Return [X, Y] of the center of cell containing provided text 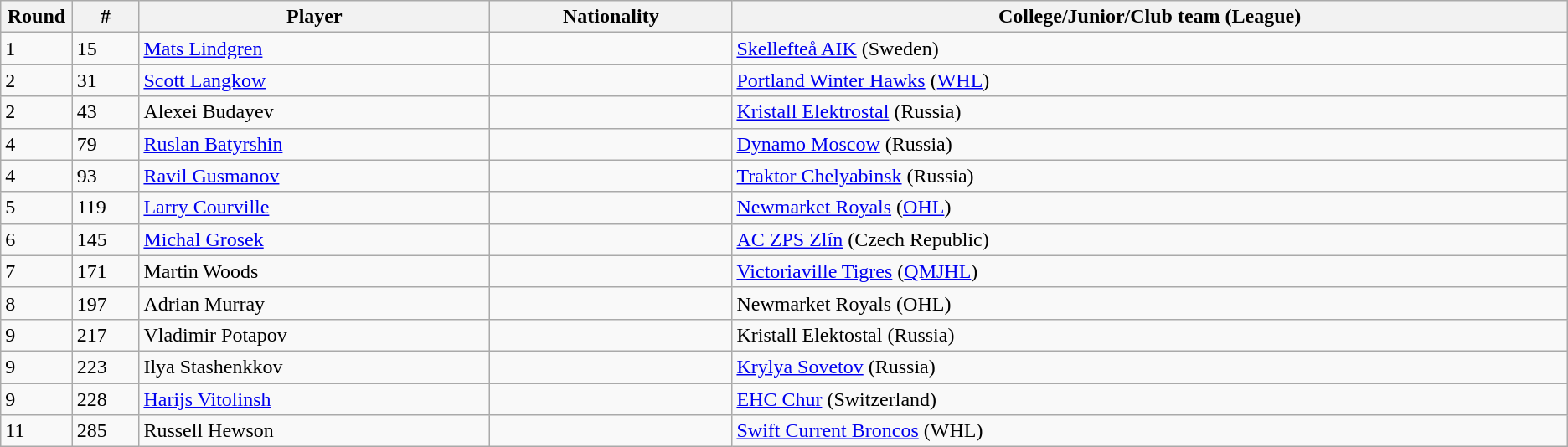
197 [106, 303]
Michal Grosek [315, 239]
6 [37, 239]
Russell Hewson [315, 431]
15 [106, 49]
Nationality [611, 17]
Dynamo Moscow (Russia) [1149, 144]
AC ZPS Zlín (Czech Republic) [1149, 239]
217 [106, 335]
31 [106, 80]
79 [106, 144]
1 [37, 49]
Kristall Elektrostal (Russia) [1149, 112]
Victoriaville Tigres (QMJHL) [1149, 271]
Ravil Gusmanov [315, 176]
Vladimir Potapov [315, 335]
Skellefteå AIK (Sweden) [1149, 49]
Round [37, 17]
Kristall Elektostal (Russia) [1149, 335]
285 [106, 431]
Martin Woods [315, 271]
Harijs Vitolinsh [315, 399]
145 [106, 239]
Adrian Murray [315, 303]
171 [106, 271]
Krylya Sovetov (Russia) [1149, 367]
Portland Winter Hawks (WHL) [1149, 80]
Mats Lindgren [315, 49]
Ilya Stashenkkov [315, 367]
Player [315, 17]
5 [37, 208]
93 [106, 176]
7 [37, 271]
College/Junior/Club team (League) [1149, 17]
Traktor Chelyabinsk (Russia) [1149, 176]
11 [37, 431]
43 [106, 112]
223 [106, 367]
Larry Courville [315, 208]
Ruslan Batyrshin [315, 144]
8 [37, 303]
Swift Current Broncos (WHL) [1149, 431]
# [106, 17]
Alexei Budayev [315, 112]
119 [106, 208]
228 [106, 399]
Scott Langkow [315, 80]
EHC Chur (Switzerland) [1149, 399]
